Output the [x, y] coordinate of the center of the cell containing the given text.  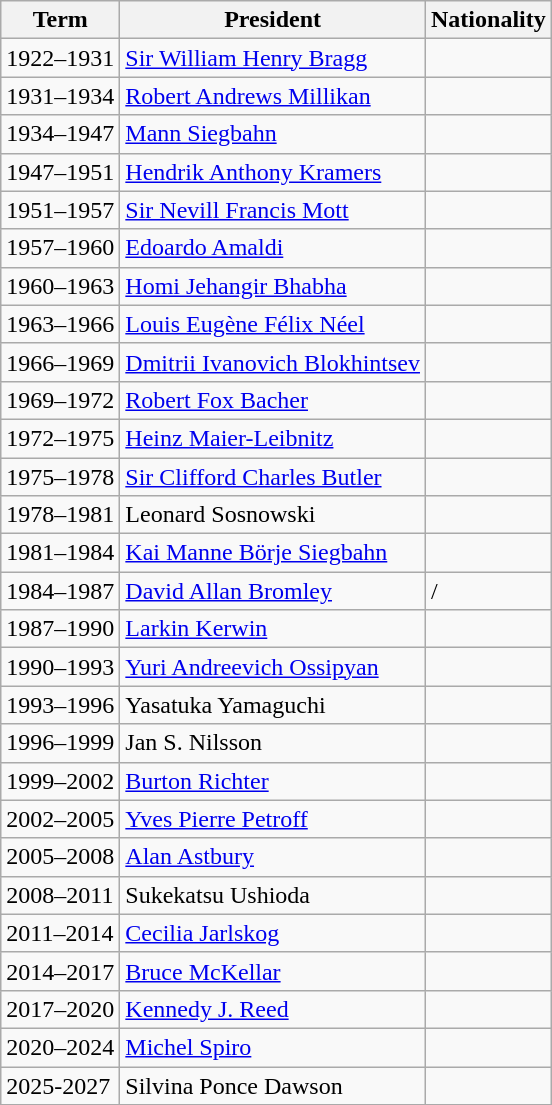
Sir William Henry Bragg [273, 58]
1922–1931 [60, 58]
2002–2005 [60, 819]
Cecilia Jarlskog [273, 933]
1957–1960 [60, 248]
Sir Clifford Charles Butler [273, 477]
Term [60, 20]
1969–1972 [60, 400]
Silvina Ponce Dawson [273, 1085]
Mann Siegbahn [273, 134]
Edoardo Amaldi [273, 248]
David Allan Bromley [273, 591]
1931–1934 [60, 96]
Homi Jehangir Bhabha [273, 286]
Sir Nevill Francis Mott [273, 210]
Nationality [489, 20]
Alan Astbury [273, 857]
Sukekatsu Ushioda [273, 895]
Hendrik Anthony Kramers [273, 172]
1996–1999 [60, 743]
2011–2014 [60, 933]
1993–1996 [60, 705]
2005–2008 [60, 857]
2014–2017 [60, 971]
Jan S. Nilsson [273, 743]
1990–1993 [60, 667]
Robert Fox Bacher [273, 400]
Yasatuka Yamaguchi [273, 705]
Robert Andrews Millikan [273, 96]
1947–1951 [60, 172]
1934–1947 [60, 134]
1975–1978 [60, 477]
2008–2011 [60, 895]
1966–1969 [60, 362]
/ [489, 591]
1951–1957 [60, 210]
1984–1987 [60, 591]
1978–1981 [60, 515]
1963–1966 [60, 324]
President [273, 20]
Leonard Sosnowski [273, 515]
2017–2020 [60, 1009]
1999–2002 [60, 781]
2020–2024 [60, 1047]
1972–1975 [60, 438]
Kai Manne Börje Siegbahn [273, 553]
1960–1963 [60, 286]
Larkin Kerwin [273, 629]
Kennedy J. Reed [273, 1009]
Yuri Andreevich Ossipyan [273, 667]
1987–1990 [60, 629]
Michel Spiro [273, 1047]
Burton Richter [273, 781]
Bruce McKellar [273, 971]
Louis Eugène Félix Néel [273, 324]
Yves Pierre Petroff [273, 819]
Heinz Maier-Leibnitz [273, 438]
Dmitrii Ivanovich Blokhintsev [273, 362]
2025-2027 [60, 1085]
1981–1984 [60, 553]
